Find where the given text appears and provide that cell's center as (X, Y) coordinate. 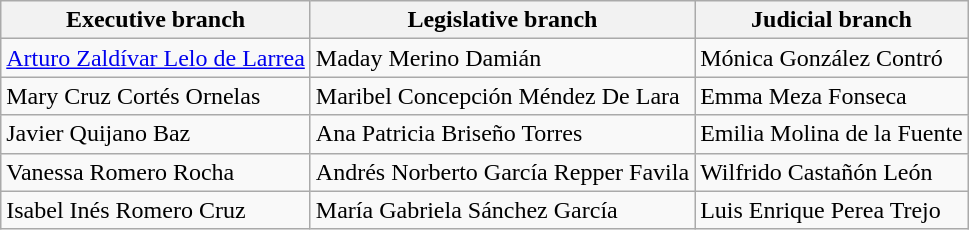
Judicial branch (832, 20)
Mary Cruz Cortés Ornelas (156, 96)
Executive branch (156, 20)
Luis Enrique Perea Trejo (832, 210)
Wilfrido Castañón León (832, 172)
María Gabriela Sánchez García (502, 210)
Legislative branch (502, 20)
Vanessa Romero Rocha (156, 172)
Emilia Molina de la Fuente (832, 134)
Javier Quijano Baz (156, 134)
Andrés Norberto García Repper Favila (502, 172)
Ana Patricia Briseño Torres (502, 134)
Mónica González Contró (832, 58)
Maday Merino Damián (502, 58)
Arturo Zaldívar Lelo de Larrea (156, 58)
Emma Meza Fonseca (832, 96)
Maribel Concepción Méndez De Lara (502, 96)
Isabel Inés Romero Cruz (156, 210)
